Scan for the cell matching the given text and deliver its (x, y) coordinate at center. 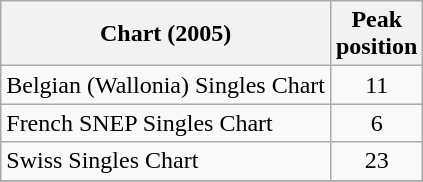
Chart (2005) (166, 34)
11 (376, 85)
Swiss Singles Chart (166, 161)
Peakposition (376, 34)
23 (376, 161)
6 (376, 123)
French SNEP Singles Chart (166, 123)
Belgian (Wallonia) Singles Chart (166, 85)
